Return (x, y) of the center of cell containing provided text 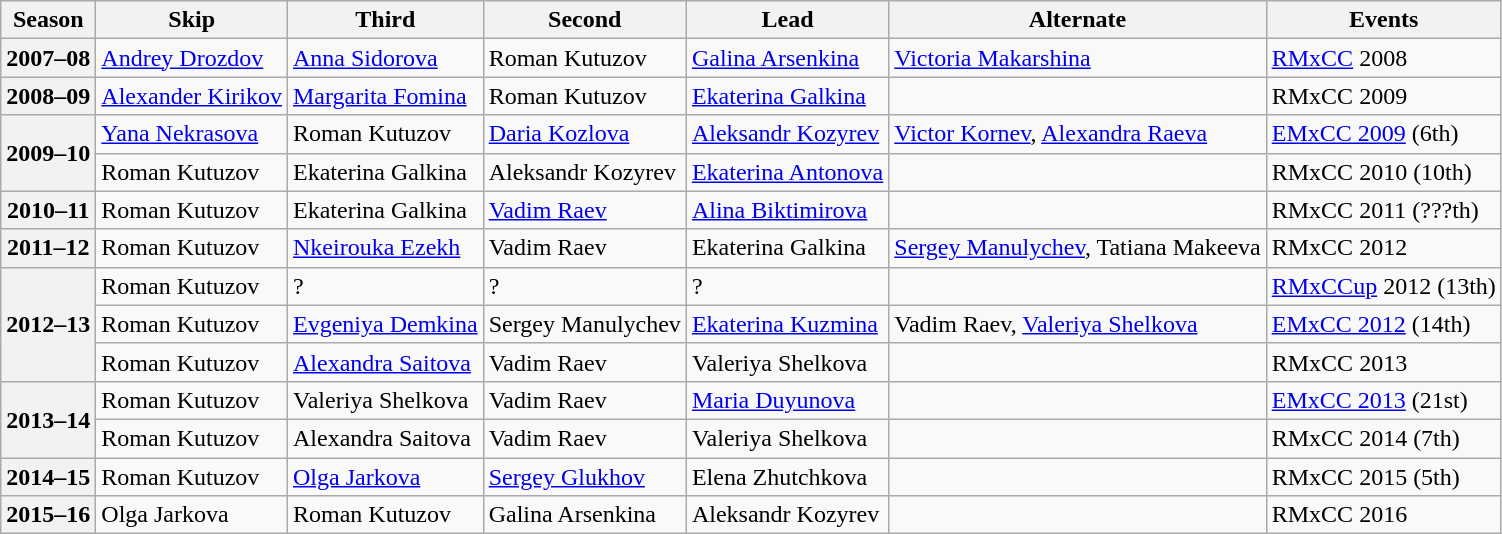
Maria Duyunova (787, 400)
Alina Biktimirova (787, 210)
Ekaterina Antonova (787, 172)
Victoria Makarshina (1078, 58)
Victor Kornev, Alexandra Raeva (1078, 134)
Sergey Manulychev (584, 324)
2011–12 (48, 248)
RMxCC 2010 (10th) (1384, 172)
RMxCC 2012 (1384, 248)
Andrey Drozdov (192, 58)
Lead (787, 20)
2014–15 (48, 477)
Second (584, 20)
Sergey Glukhov (584, 477)
RMxCC 2016 (1384, 515)
RMxCCup 2012 (13th) (1384, 286)
2007–08 (48, 58)
Vadim Raev, Valeriya Shelkova (1078, 324)
Elena Zhutchkova (787, 477)
2008–09 (48, 96)
RMxCC 2013 (1384, 362)
Alexander Kirikov (192, 96)
Season (48, 20)
EMxCC 2012 (14th) (1384, 324)
Sergey Manulychev, Tatiana Makeeva (1078, 248)
RMxCC 2008 (1384, 58)
2010–11 (48, 210)
EMxCC 2009 (6th) (1384, 134)
RMxCC 2009 (1384, 96)
EMxCC 2013 (21st) (1384, 400)
Ekaterina Kuzmina (787, 324)
Anna Sidorova (385, 58)
Evgeniya Demkina (385, 324)
RMxCC 2014 (7th) (1384, 438)
RMxCC 2015 (5th) (1384, 477)
2012–13 (48, 324)
2013–14 (48, 419)
Yana Nekrasova (192, 134)
Skip (192, 20)
Margarita Fomina (385, 96)
RMxCC 2011 (???th) (1384, 210)
Alternate (1078, 20)
2015–16 (48, 515)
Daria Kozlova (584, 134)
Nkeirouka Ezekh (385, 248)
Events (1384, 20)
Third (385, 20)
2009–10 (48, 153)
